Scan for the cell matching the given text and deliver its [X, Y] coordinate at center. 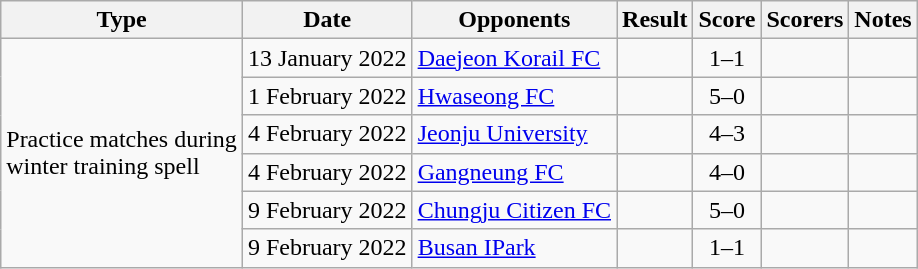
Type [122, 20]
Opponents [514, 20]
Jeonju University [514, 134]
Hwaseong FC [514, 96]
Notes [883, 20]
Practice matches duringwinter training spell [122, 153]
1 February 2022 [327, 96]
Gangneung FC [514, 172]
Result [655, 20]
Date [327, 20]
Daejeon Korail FC [514, 58]
Busan IPark [514, 248]
4–0 [727, 172]
Scorers [805, 20]
13 January 2022 [327, 58]
Chungju Citizen FC [514, 210]
Score [727, 20]
4–3 [727, 134]
